Return [X, Y] of the center of cell containing provided text 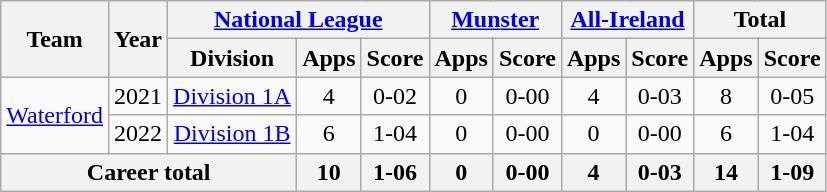
Division 1A [232, 96]
1-06 [395, 172]
2021 [138, 96]
Total [760, 20]
8 [726, 96]
Team [55, 39]
2022 [138, 134]
0-02 [395, 96]
Career total [149, 172]
Munster [495, 20]
0-05 [792, 96]
All-Ireland [627, 20]
14 [726, 172]
Division [232, 58]
National League [298, 20]
Year [138, 39]
Waterford [55, 115]
1-09 [792, 172]
10 [329, 172]
Division 1B [232, 134]
